Extract the [X, Y] coordinate from the center of the cell holding the provided text.  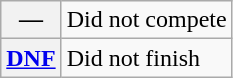
— [31, 20]
Did not compete [146, 20]
DNF [31, 58]
Did not finish [146, 58]
